For the text-containing cell, return its midpoint in [x, y] coordinate format. 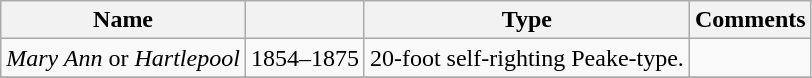
Name [124, 20]
1854–1875 [304, 58]
20-foot self-righting Peake-type. [526, 58]
Comments [750, 20]
Type [526, 20]
Mary Ann or Hartlepool [124, 58]
